Search for the cell housing the specified text and yield its [x, y] center coordinate. 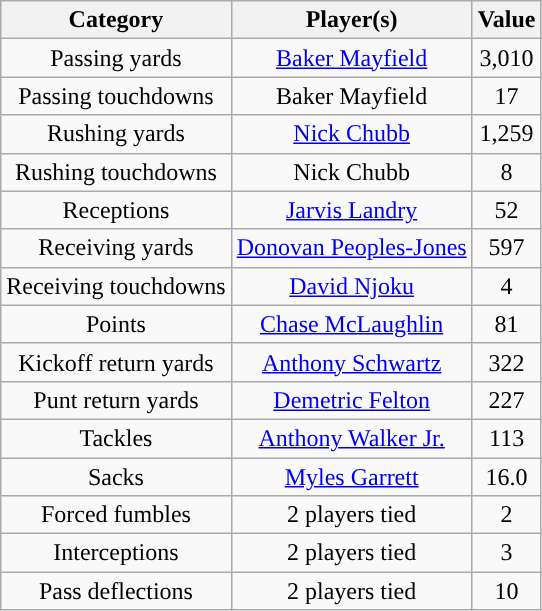
4 [506, 286]
17 [506, 96]
Donovan Peoples-Jones [352, 248]
3 [506, 553]
Player(s) [352, 20]
Receiving touchdowns [116, 286]
322 [506, 362]
Passing touchdowns [116, 96]
Forced fumbles [116, 515]
Sacks [116, 477]
10 [506, 591]
Tackles [116, 438]
Receiving yards [116, 248]
Rushing touchdowns [116, 172]
Myles Garrett [352, 477]
Jarvis Landry [352, 210]
Kickoff return yards [116, 362]
Anthony Walker Jr. [352, 438]
81 [506, 324]
David Njoku [352, 286]
Pass deflections [116, 591]
1,259 [506, 134]
Interceptions [116, 553]
8 [506, 172]
Demetric Felton [352, 400]
Passing yards [116, 58]
3,010 [506, 58]
Anthony Schwartz [352, 362]
227 [506, 400]
597 [506, 248]
Category [116, 20]
2 [506, 515]
Punt return yards [116, 400]
Points [116, 324]
52 [506, 210]
Receptions [116, 210]
Rushing yards [116, 134]
113 [506, 438]
Chase McLaughlin [352, 324]
16.0 [506, 477]
Value [506, 20]
